Find where the given text appears and provide that cell's center as [X, Y] coordinate. 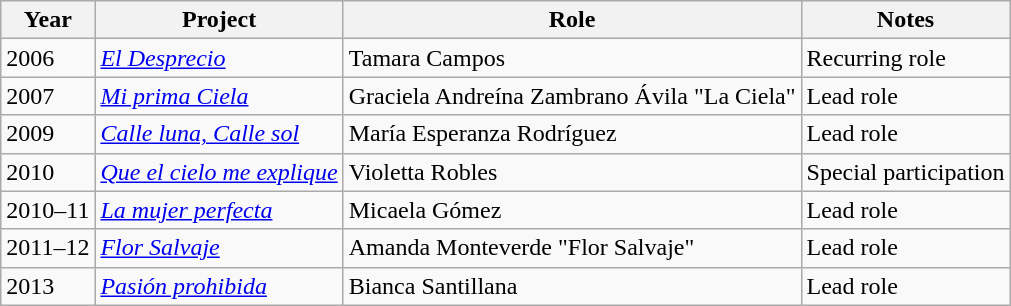
Graciela Andreína Zambrano Ávila "La Ciela" [572, 96]
Mi prima Ciela [219, 96]
2010–11 [48, 210]
Notes [906, 20]
Special participation [906, 172]
Pasión prohibida [219, 286]
2013 [48, 286]
Violetta Robles [572, 172]
2007 [48, 96]
Bianca Santillana [572, 286]
Que el cielo me explique [219, 172]
2009 [48, 134]
Project [219, 20]
Year [48, 20]
Flor Salvaje [219, 248]
La mujer perfecta [219, 210]
Recurring role [906, 58]
Amanda Monteverde "Flor Salvaje" [572, 248]
El Desprecio [219, 58]
2006 [48, 58]
María Esperanza Rodríguez [572, 134]
Micaela Gómez [572, 210]
Role [572, 20]
2010 [48, 172]
Tamara Campos [572, 58]
2011–12 [48, 248]
Calle luna, Calle sol [219, 134]
